Locate the cell with the specified text and output its [x, y] center coordinate. 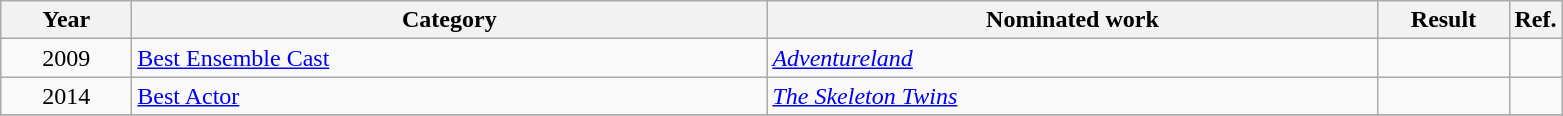
Year [66, 20]
Best Ensemble Cast [450, 58]
Result [1444, 20]
2009 [66, 58]
2014 [66, 96]
Best Actor [450, 96]
Adventureland [1072, 58]
Ref. [1536, 20]
Nominated work [1072, 20]
Category [450, 20]
The Skeleton Twins [1072, 96]
